From the cell containing the given text, extract its center point as (x, y) coordinate. 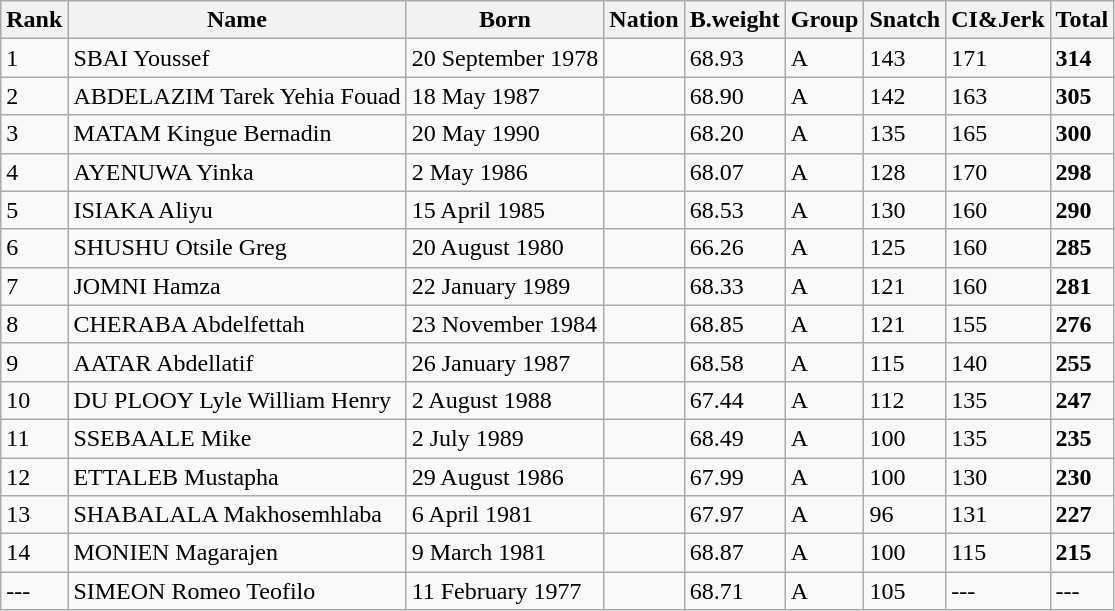
ISIAKA Aliyu (237, 210)
29 August 1986 (505, 477)
281 (1082, 286)
Snatch (905, 20)
2 August 1988 (505, 400)
67.44 (734, 400)
Nation (644, 20)
143 (905, 58)
11 February 1977 (505, 591)
23 November 1984 (505, 324)
SBAI Youssef (237, 58)
DU PLOOY Lyle William Henry (237, 400)
SHABALALA Makhosemhlaba (237, 515)
255 (1082, 362)
11 (34, 438)
68.93 (734, 58)
314 (1082, 58)
170 (998, 172)
Total (1082, 20)
140 (998, 362)
298 (1082, 172)
CHERABA Abdelfettah (237, 324)
ETTALEB Mustapha (237, 477)
22 January 1989 (505, 286)
SIMEON Romeo Teofilo (237, 591)
105 (905, 591)
215 (1082, 553)
9 March 1981 (505, 553)
68.71 (734, 591)
68.58 (734, 362)
142 (905, 96)
285 (1082, 248)
128 (905, 172)
112 (905, 400)
290 (1082, 210)
20 September 1978 (505, 58)
4 (34, 172)
14 (34, 553)
68.87 (734, 553)
125 (905, 248)
18 May 1987 (505, 96)
Name (237, 20)
MATAM Kingue Bernadin (237, 134)
67.97 (734, 515)
6 April 1981 (505, 515)
5 (34, 210)
MONIEN Magarajen (237, 553)
ABDELAZIM Tarek Yehia Fouad (237, 96)
247 (1082, 400)
68.85 (734, 324)
15 April 1985 (505, 210)
B.weight (734, 20)
155 (998, 324)
JOMNI Hamza (237, 286)
165 (998, 134)
3 (34, 134)
CI&Jerk (998, 20)
68.07 (734, 172)
9 (34, 362)
6 (34, 248)
12 (34, 477)
96 (905, 515)
10 (34, 400)
68.90 (734, 96)
AYENUWA Yinka (237, 172)
305 (1082, 96)
171 (998, 58)
68.49 (734, 438)
26 January 1987 (505, 362)
2 (34, 96)
AATAR Abdellatif (237, 362)
Born (505, 20)
20 May 1990 (505, 134)
SHUSHU Otsile Greg (237, 248)
66.26 (734, 248)
Rank (34, 20)
2 July 1989 (505, 438)
68.53 (734, 210)
68.20 (734, 134)
230 (1082, 477)
7 (34, 286)
131 (998, 515)
8 (34, 324)
Group (824, 20)
68.33 (734, 286)
163 (998, 96)
20 August 1980 (505, 248)
67.99 (734, 477)
1 (34, 58)
SSEBAALE Mike (237, 438)
13 (34, 515)
2 May 1986 (505, 172)
235 (1082, 438)
276 (1082, 324)
227 (1082, 515)
300 (1082, 134)
